Provide the (X, Y) coordinate of the cell's center where the given text is located.  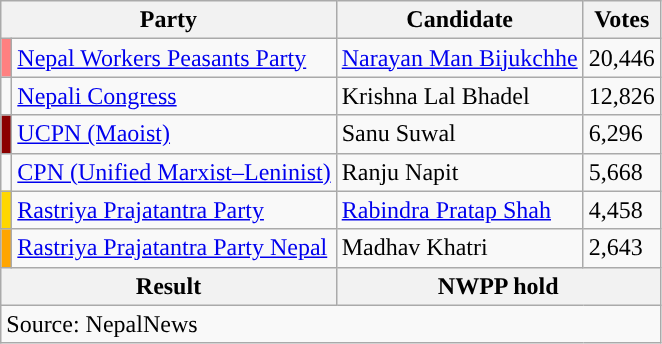
6,296 (622, 134)
Party (168, 20)
CPN (Unified Marxist–Leninist) (174, 172)
Madhav Khatri (460, 248)
20,446 (622, 58)
Ranju Napit (460, 172)
12,826 (622, 96)
NWPP hold (498, 286)
Krishna Lal Bhadel (460, 96)
Votes (622, 20)
Candidate (460, 20)
5,668 (622, 172)
4,458 (622, 210)
Result (168, 286)
Nepal Workers Peasants Party (174, 58)
Rabindra Pratap Shah (460, 210)
Rastriya Prajatantra Party Nepal (174, 248)
Nepali Congress (174, 96)
Sanu Suwal (460, 134)
UCPN (Maoist) (174, 134)
Source: NepalNews (330, 324)
Rastriya Prajatantra Party (174, 210)
Narayan Man Bijukchhe (460, 58)
2,643 (622, 248)
